Locate the cell with the specified text and output its (X, Y) center coordinate. 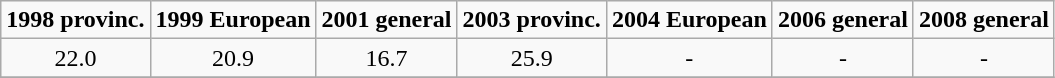
2008 general (984, 20)
22.0 (76, 58)
16.7 (386, 58)
2003 provinc. (532, 20)
2006 general (842, 20)
20.9 (233, 58)
1998 provinc. (76, 20)
1999 European (233, 20)
2001 general (386, 20)
2004 European (689, 20)
25.9 (532, 58)
